Detect which cell encompasses the target text, then output its [x, y] center coordinate. 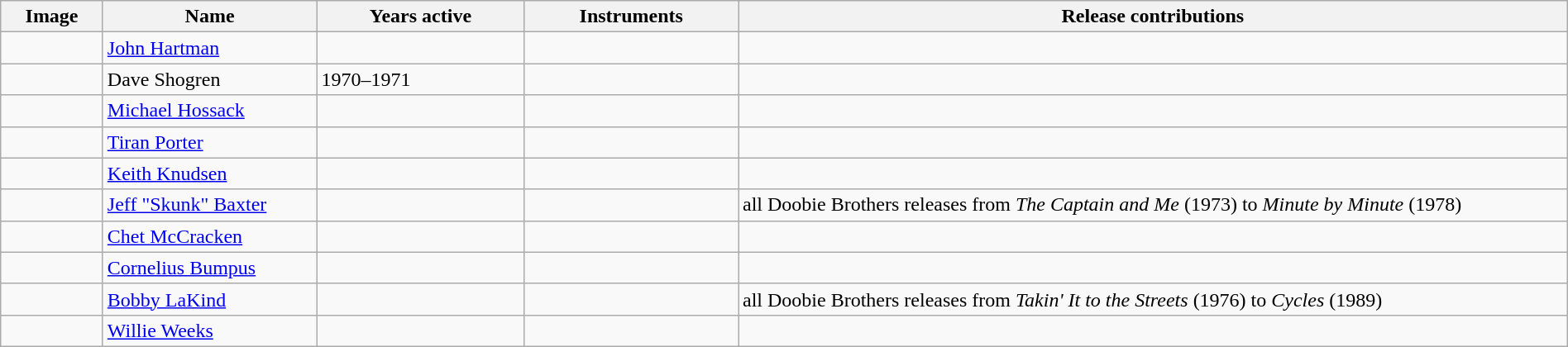
Instruments [632, 17]
1970–1971 [420, 79]
Michael Hossack [210, 111]
Years active [420, 17]
Tiran Porter [210, 142]
Bobby LaKind [210, 299]
Keith Knudsen [210, 173]
Name [210, 17]
Dave Shogren [210, 79]
Willie Weeks [210, 330]
Jeff "Skunk" Baxter [210, 205]
all Doobie Brothers releases from The Captain and Me (1973) to Minute by Minute (1978) [1153, 205]
Cornelius Bumpus [210, 268]
Chet McCracken [210, 236]
John Hartman [210, 48]
Release contributions [1153, 17]
Image [52, 17]
all Doobie Brothers releases from Takin' It to the Streets (1976) to Cycles (1989) [1153, 299]
